For the text-containing cell, return its midpoint in (x, y) coordinate format. 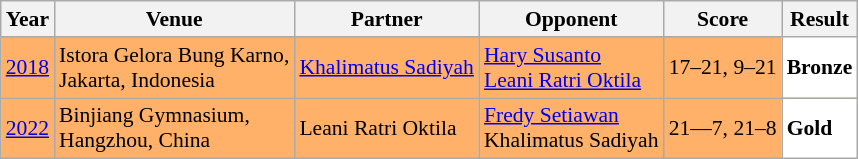
Score (723, 19)
Gold (820, 128)
Fredy Setiawan Khalimatus Sadiyah (572, 128)
Khalimatus Sadiyah (386, 68)
Binjiang Gymnasium,Hangzhou, China (174, 128)
Hary Susanto Leani Ratri Oktila (572, 68)
Leani Ratri Oktila (386, 128)
Opponent (572, 19)
Bronze (820, 68)
Result (820, 19)
2018 (28, 68)
17–21, 9–21 (723, 68)
Year (28, 19)
2022 (28, 128)
21—7, 21–8 (723, 128)
Venue (174, 19)
Istora Gelora Bung Karno,Jakarta, Indonesia (174, 68)
Partner (386, 19)
